Find where the given text appears and provide that cell's center as [X, Y] coordinate. 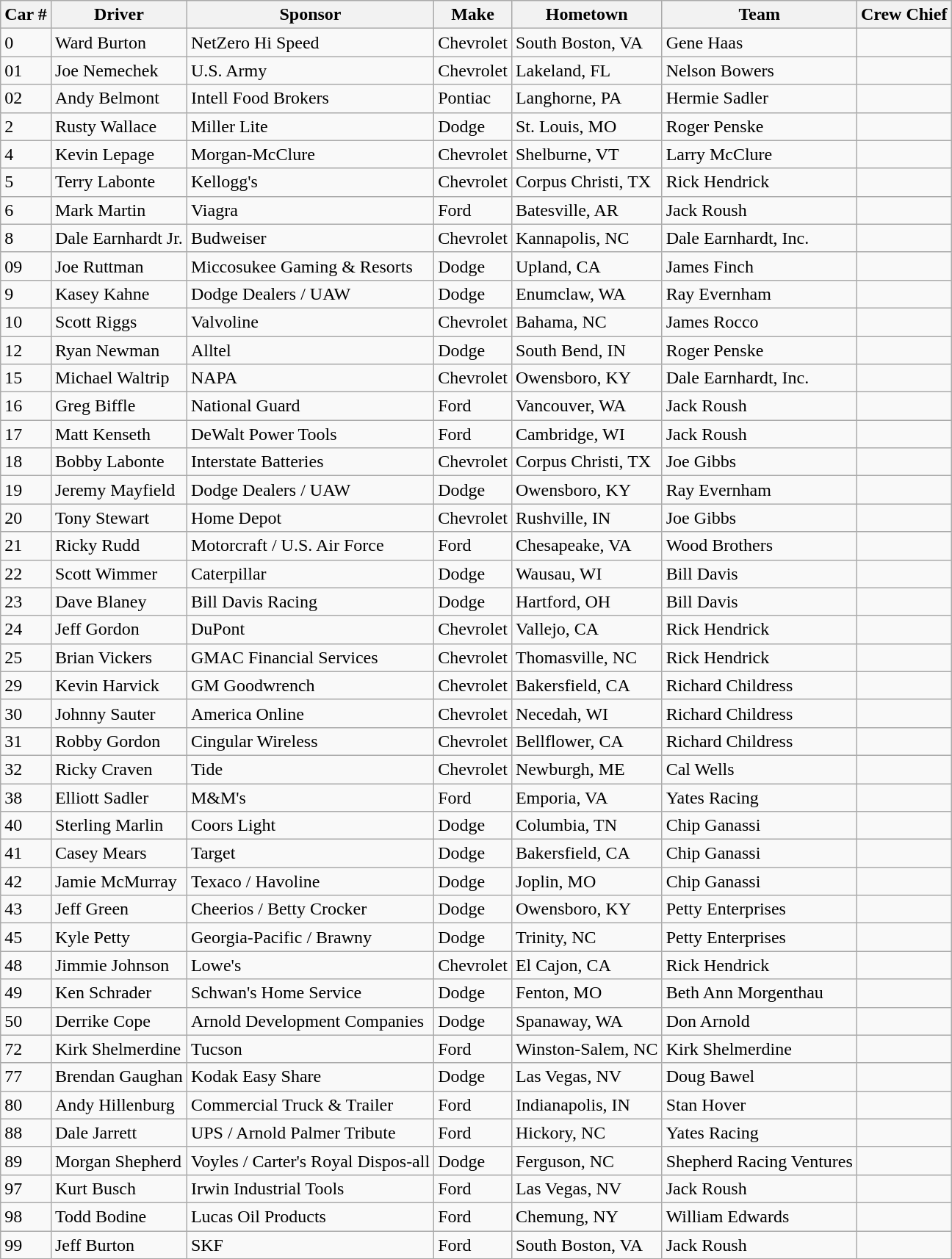
Hickory, NC [586, 1133]
Rusty Wallace [119, 126]
4 [26, 154]
Pontiac [473, 98]
89 [26, 1161]
Miccosukee Gaming & Resorts [310, 266]
SKF [310, 1245]
Terry Labonte [119, 182]
Cingular Wireless [310, 741]
William Edwards [760, 1216]
Sponsor [310, 15]
20 [26, 518]
Cal Wells [760, 769]
49 [26, 993]
Dale Earnhardt Jr. [119, 238]
Trinity, NC [586, 937]
Caterpillar [310, 574]
Andy Belmont [119, 98]
22 [26, 574]
Bellflower, CA [586, 741]
48 [26, 965]
Vancouver, WA [586, 406]
5 [26, 182]
Target [310, 854]
19 [26, 490]
80 [26, 1105]
Car # [26, 15]
Viagra [310, 210]
Elliott Sadler [119, 797]
Ferguson, NC [586, 1161]
DeWalt Power Tools [310, 434]
02 [26, 98]
Budweiser [310, 238]
Wausau, WI [586, 574]
Shelburne, VT [586, 154]
17 [26, 434]
Kasey Kahne [119, 294]
Cambridge, WI [586, 434]
Jeff Burton [119, 1245]
Lowe's [310, 965]
Chesapeake, VA [586, 546]
Arnold Development Companies [310, 1021]
Rushville, IN [586, 518]
43 [26, 909]
NAPA [310, 378]
U.S. Army [310, 71]
Bobby Labonte [119, 462]
01 [26, 71]
21 [26, 546]
UPS / Arnold Palmer Tribute [310, 1133]
Georgia-Pacific / Brawny [310, 937]
James Rocco [760, 322]
Jeff Gordon [119, 629]
Beth Ann Morgenthau [760, 993]
Interstate Batteries [310, 462]
Intell Food Brokers [310, 98]
24 [26, 629]
Greg Biffle [119, 406]
America Online [310, 713]
Brendan Gaughan [119, 1077]
2 [26, 126]
23 [26, 602]
9 [26, 294]
Nelson Bowers [760, 71]
Cheerios / Betty Crocker [310, 909]
Kurt Busch [119, 1188]
Ricky Craven [119, 769]
77 [26, 1077]
Mark Martin [119, 210]
Matt Kenseth [119, 434]
Dale Jarrett [119, 1133]
Tide [310, 769]
Home Depot [310, 518]
Voyles / Carter's Royal Dispos-all [310, 1161]
Valvoline [310, 322]
Thomasville, NC [586, 657]
Necedah, WI [586, 713]
Spanaway, WA [586, 1021]
Tony Stewart [119, 518]
James Finch [760, 266]
Jamie McMurray [119, 881]
Shepherd Racing Ventures [760, 1161]
Hartford, OH [586, 602]
Kodak Easy Share [310, 1077]
Wood Brothers [760, 546]
Batesville, AR [586, 210]
Ricky Rudd [119, 546]
Make [473, 15]
Kyle Petty [119, 937]
Casey Mears [119, 854]
Morgan Shepherd [119, 1161]
Kevin Lepage [119, 154]
99 [26, 1245]
Johnny Sauter [119, 713]
Irwin Industrial Tools [310, 1188]
Brian Vickers [119, 657]
M&M's [310, 797]
Joplin, MO [586, 881]
Dave Blaney [119, 602]
Jeremy Mayfield [119, 490]
8 [26, 238]
Ryan Newman [119, 350]
31 [26, 741]
Lakeland, FL [586, 71]
Don Arnold [760, 1021]
Texaco / Havoline [310, 881]
National Guard [310, 406]
Upland, CA [586, 266]
Joe Nemechek [119, 71]
Ken Schrader [119, 993]
Miller Lite [310, 126]
Kellogg's [310, 182]
41 [26, 854]
Hometown [586, 15]
Scott Riggs [119, 322]
Jimmie Johnson [119, 965]
Todd Bodine [119, 1216]
St. Louis, MO [586, 126]
Ward Burton [119, 43]
Langhorne, PA [586, 98]
Commercial Truck & Trailer [310, 1105]
15 [26, 378]
18 [26, 462]
16 [26, 406]
38 [26, 797]
GM Goodwrench [310, 685]
98 [26, 1216]
Hermie Sadler [760, 98]
29 [26, 685]
0 [26, 43]
97 [26, 1188]
Schwan's Home Service [310, 993]
Andy Hillenburg [119, 1105]
10 [26, 322]
South Bend, IN [586, 350]
Winston-Salem, NC [586, 1049]
Chemung, NY [586, 1216]
Bahama, NC [586, 322]
Newburgh, ME [586, 769]
Motorcraft / U.S. Air Force [310, 546]
Vallejo, CA [586, 629]
Enumclaw, WA [586, 294]
40 [26, 826]
NetZero Hi Speed [310, 43]
Team [760, 15]
6 [26, 210]
Lucas Oil Products [310, 1216]
Derrike Cope [119, 1021]
32 [26, 769]
Bill Davis Racing [310, 602]
42 [26, 881]
Stan Hover [760, 1105]
Kevin Harvick [119, 685]
09 [26, 266]
Tucson [310, 1049]
Kannapolis, NC [586, 238]
DuPont [310, 629]
Robby Gordon [119, 741]
GMAC Financial Services [310, 657]
Alltel [310, 350]
Larry McClure [760, 154]
Morgan-McClure [310, 154]
72 [26, 1049]
45 [26, 937]
El Cajon, CA [586, 965]
50 [26, 1021]
Scott Wimmer [119, 574]
Sterling Marlin [119, 826]
Indianapolis, IN [586, 1105]
Coors Light [310, 826]
Driver [119, 15]
Jeff Green [119, 909]
Columbia, TN [586, 826]
Doug Bawel [760, 1077]
Joe Ruttman [119, 266]
Fenton, MO [586, 993]
25 [26, 657]
Michael Waltrip [119, 378]
Gene Haas [760, 43]
12 [26, 350]
30 [26, 713]
Crew Chief [904, 15]
88 [26, 1133]
Emporia, VA [586, 797]
